Return (X, Y) of the center of cell containing provided text 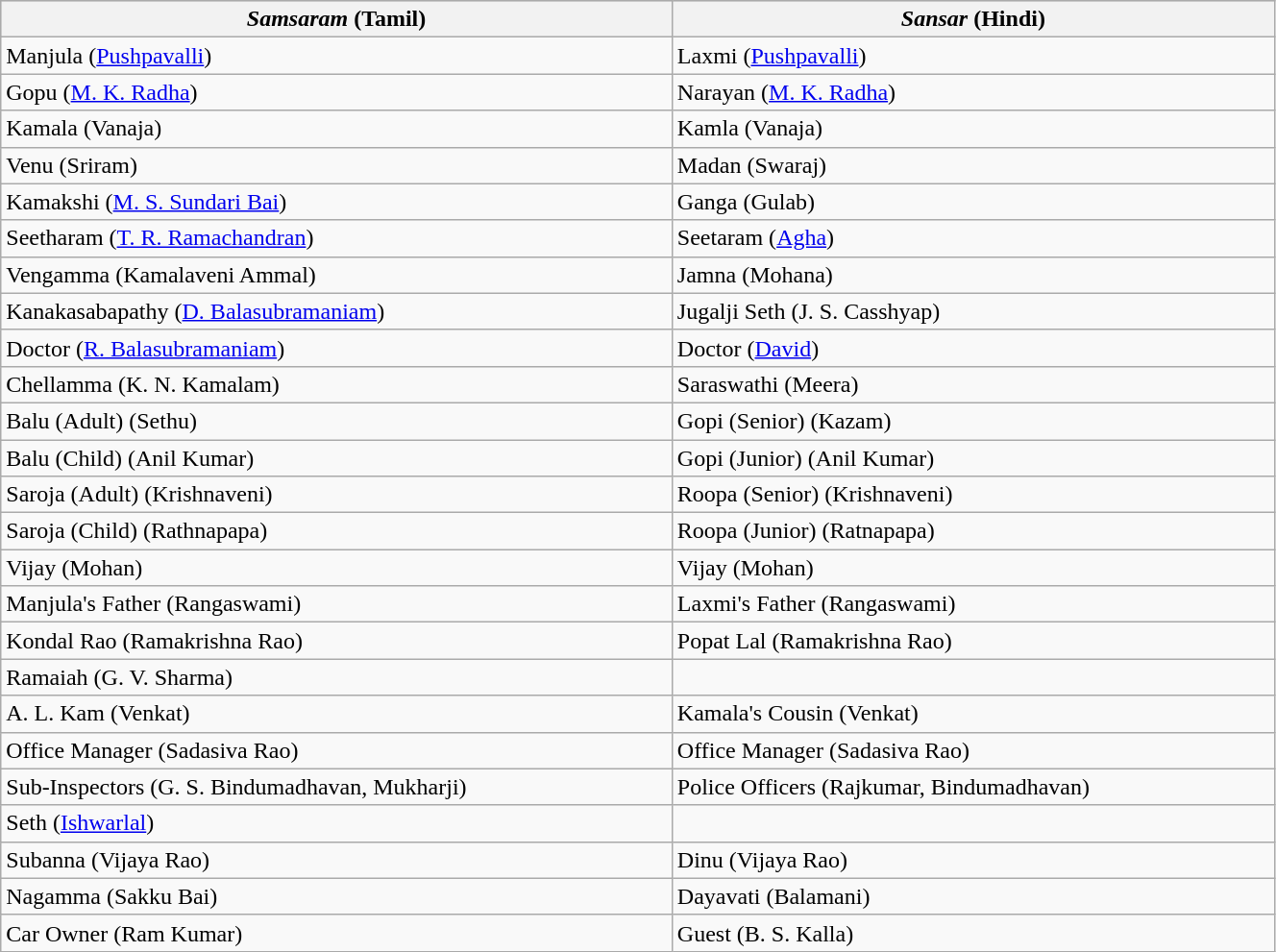
Roopa (Senior) (Krishnaveni) (972, 495)
Seth (Ishwarlal) (336, 823)
Kamala's Cousin (Venkat) (972, 714)
Kamakshi (M. S. Sundari Bai) (336, 202)
Jamna (Mohana) (972, 275)
Subanna (Vijaya Rao) (336, 860)
Narayan (M. K. Radha) (972, 92)
Manjula's Father (Rangaswami) (336, 604)
Ganga (Gulab) (972, 202)
Nagamma (Sakku Bai) (336, 896)
Kanakasabapathy (D. Balasubramaniam) (336, 311)
Saroja (Adult) (Krishnaveni) (336, 495)
Sub-Inspectors (G. S. Bindumadhavan, Mukharji) (336, 787)
Gopi (Junior) (Anil Kumar) (972, 458)
Roopa (Junior) (Ratnapapa) (972, 531)
Vengamma (Kamalaveni Ammal) (336, 275)
Venu (Sriram) (336, 165)
A. L. Kam (Venkat) (336, 714)
Manjula (Pushpavalli) (336, 56)
Jugalji Seth (J. S. Casshyap) (972, 311)
Car Owner (Ram Kumar) (336, 933)
Gopi (Senior) (Kazam) (972, 421)
Dinu (Vijaya Rao) (972, 860)
Madan (Swaraj) (972, 165)
Sansar (Hindi) (972, 19)
Gopu (M. K. Radha) (336, 92)
Doctor (R. Balasubramaniam) (336, 348)
Kamla (Vanaja) (972, 129)
Popat Lal (Ramakrishna Rao) (972, 641)
Chellamma (K. N. Kamalam) (336, 384)
Saroja (Child) (Rathnapapa) (336, 531)
Saraswathi (Meera) (972, 384)
Seetharam (T. R. Ramachandran) (336, 238)
Kamala (Vanaja) (336, 129)
Seetaram (Agha) (972, 238)
Police Officers (Rajkumar, Bindumadhavan) (972, 787)
Dayavati (Balamani) (972, 896)
Balu (Child) (Anil Kumar) (336, 458)
Kondal Rao (Ramakrishna Rao) (336, 641)
Doctor (David) (972, 348)
Balu (Adult) (Sethu) (336, 421)
Laxmi (Pushpavalli) (972, 56)
Ramaiah (G. V. Sharma) (336, 677)
Laxmi's Father (Rangaswami) (972, 604)
Samsaram (Tamil) (336, 19)
Guest (B. S. Kalla) (972, 933)
